Return the [x, y] coordinate for the center point of the cell that contains the specified text.  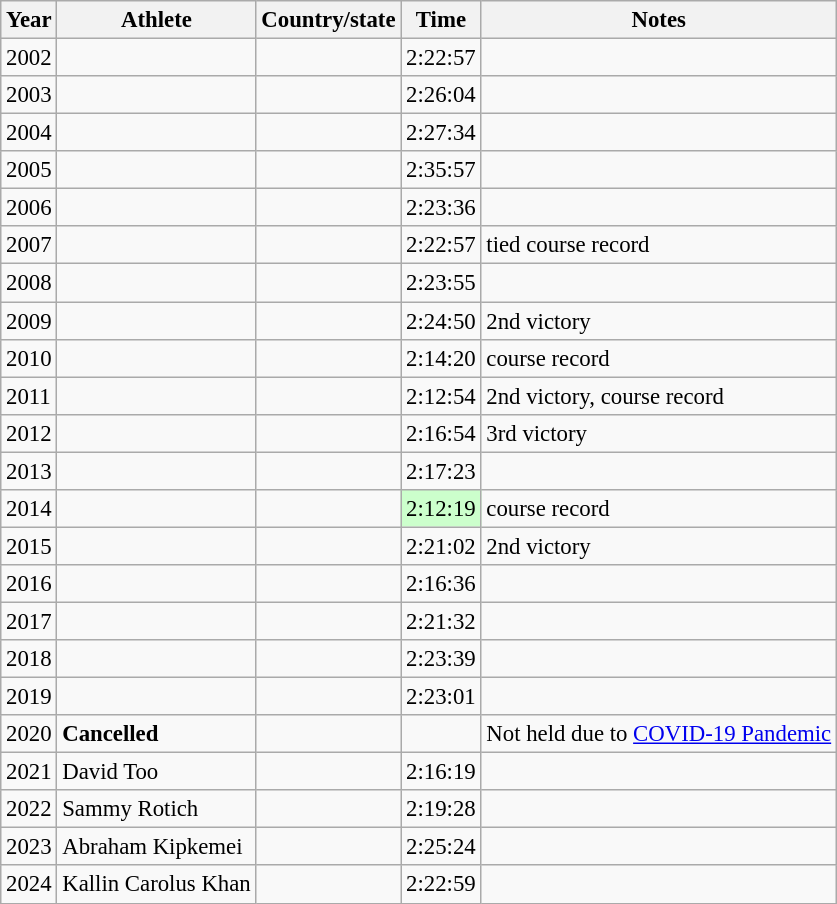
2:21:32 [441, 621]
Country/state [328, 20]
2020 [29, 734]
2022 [29, 809]
3rd victory [658, 433]
2010 [29, 358]
2:23:01 [441, 697]
2:22:59 [441, 885]
2:23:39 [441, 659]
2nd victory, course record [658, 396]
2:16:36 [441, 584]
2023 [29, 847]
2:16:19 [441, 772]
Cancelled [156, 734]
Kallin Carolus Khan [156, 885]
2:27:34 [441, 133]
2003 [29, 95]
2:24:50 [441, 321]
2:16:54 [441, 433]
2:12:19 [441, 509]
2015 [29, 546]
2:35:57 [441, 170]
David Too [156, 772]
2018 [29, 659]
Year [29, 20]
Notes [658, 20]
2006 [29, 208]
Not held due to COVID-19 Pandemic [658, 734]
2:17:23 [441, 471]
2013 [29, 471]
2002 [29, 58]
2009 [29, 321]
2:19:28 [441, 809]
Sammy Rotich [156, 809]
2:23:55 [441, 283]
2017 [29, 621]
2005 [29, 170]
2:12:54 [441, 396]
2:23:36 [441, 208]
2008 [29, 283]
2012 [29, 433]
Abraham Kipkemei [156, 847]
2007 [29, 245]
2021 [29, 772]
2004 [29, 133]
2:26:04 [441, 95]
2016 [29, 584]
Athlete [156, 20]
2024 [29, 885]
2019 [29, 697]
2014 [29, 509]
Time [441, 20]
tied course record [658, 245]
2:21:02 [441, 546]
2:25:24 [441, 847]
2011 [29, 396]
2:14:20 [441, 358]
